Determine the [x, y] coordinate at the center of the cell enclosing the given text.  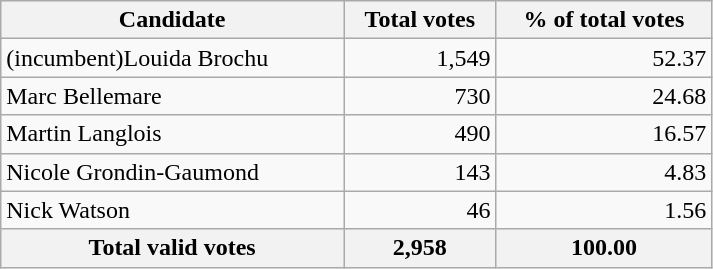
Total votes [420, 20]
4.83 [604, 172]
16.57 [604, 134]
Marc Bellemare [172, 96]
1,549 [420, 58]
1.56 [604, 210]
52.37 [604, 58]
490 [420, 134]
(incumbent)Louida Brochu [172, 58]
730 [420, 96]
Total valid votes [172, 248]
Nick Watson [172, 210]
2,958 [420, 248]
Nicole Grondin-Gaumond [172, 172]
% of total votes [604, 20]
46 [420, 210]
Martin Langlois [172, 134]
24.68 [604, 96]
Candidate [172, 20]
143 [420, 172]
100.00 [604, 248]
